Pinpoint the cell where the given text exists, returning its (X, Y) midpoint coordinate. 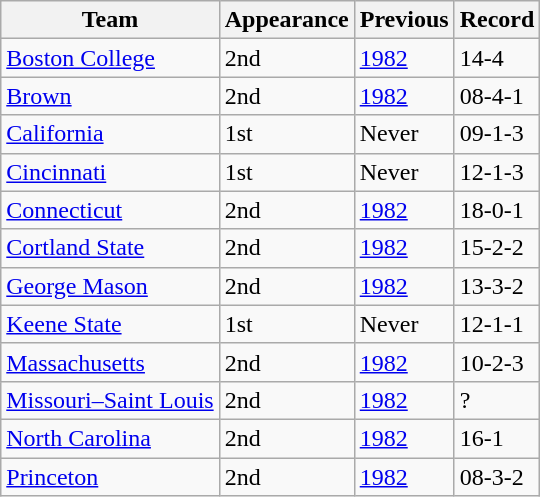
15-2-2 (497, 248)
Cortland State (110, 248)
Appearance (286, 20)
Previous (404, 20)
North Carolina (110, 438)
Missouri–Saint Louis (110, 400)
Team (110, 20)
08-3-2 (497, 477)
Boston College (110, 58)
Brown (110, 96)
10-2-3 (497, 362)
George Mason (110, 286)
13-3-2 (497, 286)
08-4-1 (497, 96)
Cincinnati (110, 172)
Keene State (110, 324)
Princeton (110, 477)
Massachusetts (110, 362)
? (497, 400)
14-4 (497, 58)
16-1 (497, 438)
Record (497, 20)
18-0-1 (497, 210)
12-1-1 (497, 324)
Connecticut (110, 210)
California (110, 134)
12-1-3 (497, 172)
09-1-3 (497, 134)
